Search for the cell housing the specified text and yield its (x, y) center coordinate. 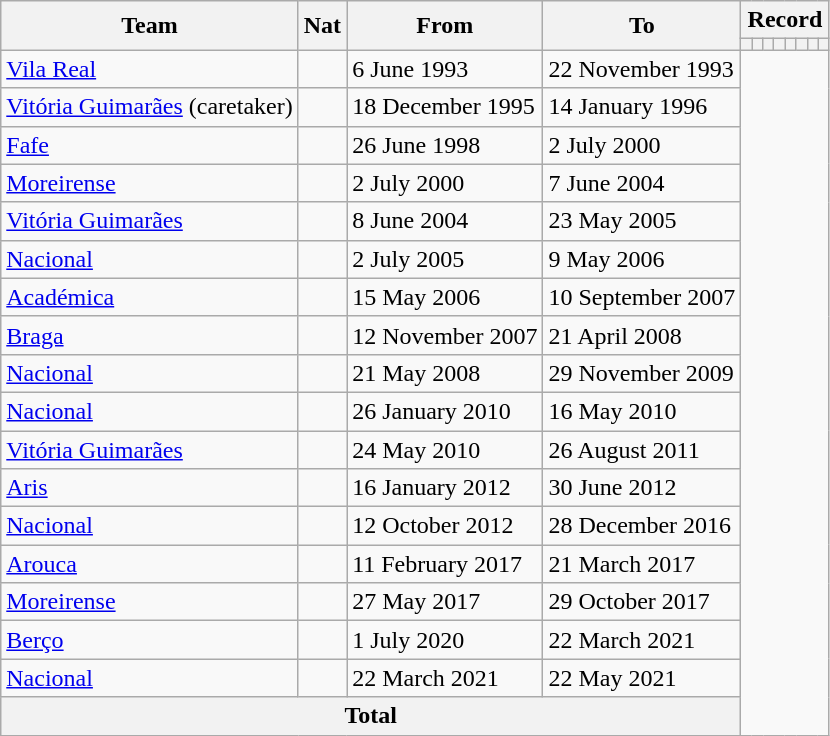
22 November 1993 (642, 69)
Nat (322, 26)
Fafe (150, 145)
Aris (150, 488)
Berço (150, 640)
29 October 2017 (642, 602)
11 February 2017 (445, 564)
Braga (150, 335)
7 June 2004 (642, 183)
Vitória Guimarães (caretaker) (150, 107)
23 May 2005 (642, 221)
Arouca (150, 564)
28 December 2016 (642, 526)
Académica (150, 297)
26 January 2010 (445, 411)
Record (785, 20)
9 May 2006 (642, 259)
24 May 2010 (445, 449)
21 April 2008 (642, 335)
18 December 1995 (445, 107)
Total (371, 716)
2 July 2005 (445, 259)
12 November 2007 (445, 335)
26 August 2011 (642, 449)
1 July 2020 (445, 640)
21 March 2017 (642, 564)
16 January 2012 (445, 488)
21 May 2008 (445, 373)
15 May 2006 (445, 297)
From (445, 26)
8 June 2004 (445, 221)
16 May 2010 (642, 411)
12 October 2012 (445, 526)
22 May 2021 (642, 678)
Vila Real (150, 69)
To (642, 26)
10 September 2007 (642, 297)
6 June 1993 (445, 69)
27 May 2017 (445, 602)
14 January 1996 (642, 107)
30 June 2012 (642, 488)
26 June 1998 (445, 145)
Team (150, 26)
29 November 2009 (642, 373)
